Find where the given text appears and provide that cell's center as (X, Y) coordinate. 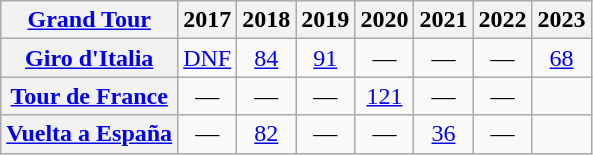
Giro d'Italia (90, 58)
68 (562, 58)
Vuelta a España (90, 134)
DNF (208, 58)
91 (326, 58)
121 (384, 96)
84 (266, 58)
2019 (326, 20)
2017 (208, 20)
2023 (562, 20)
Grand Tour (90, 20)
2018 (266, 20)
Tour de France (90, 96)
2022 (502, 20)
82 (266, 134)
2021 (444, 20)
2020 (384, 20)
36 (444, 134)
